Find where the given text appears and provide that cell's center as (X, Y) coordinate. 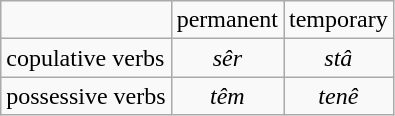
copulative verbs (86, 58)
possessive verbs (86, 96)
stâ (339, 58)
sêr (227, 58)
temporary (339, 20)
tenê (339, 96)
têm (227, 96)
permanent (227, 20)
